Determine the (x, y) coordinate at the center of the cell enclosing the given text.  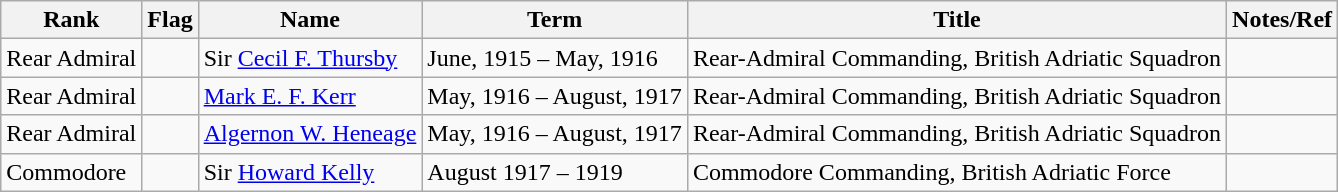
Title (956, 20)
Flag (170, 20)
Commodore (72, 172)
June, 1915 – May, 1916 (555, 58)
Sir Howard Kelly (310, 172)
Commodore Commanding, British Adriatic Force (956, 172)
Notes/Ref (1282, 20)
Mark E. F. Kerr (310, 96)
Name (310, 20)
Rank (72, 20)
Algernon W. Heneage (310, 134)
Sir Cecil F. Thursby (310, 58)
August 1917 – 1919 (555, 172)
Term (555, 20)
